For the text-containing cell, return its midpoint in [x, y] coordinate format. 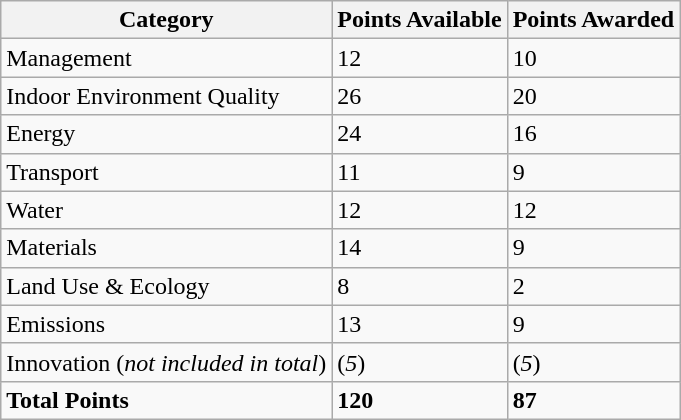
Indoor Environment Quality [166, 96]
11 [420, 172]
120 [420, 400]
24 [420, 134]
Points Available [420, 20]
Water [166, 210]
87 [594, 400]
Energy [166, 134]
26 [420, 96]
8 [420, 286]
2 [594, 286]
Category [166, 20]
16 [594, 134]
Management [166, 58]
14 [420, 248]
Land Use & Ecology [166, 286]
Emissions [166, 324]
Innovation (not included in total) [166, 362]
Materials [166, 248]
20 [594, 96]
13 [420, 324]
Total Points [166, 400]
Points Awarded [594, 20]
Transport [166, 172]
10 [594, 58]
